For the text-containing cell, return its midpoint in [X, Y] coordinate format. 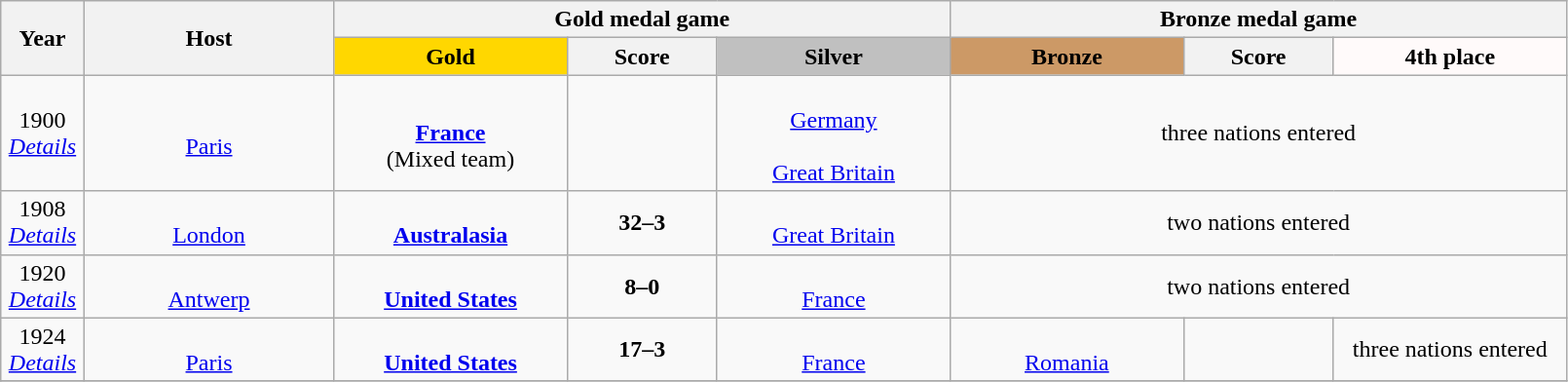
Gold [450, 57]
1924Details [43, 349]
8–0 [642, 286]
17–3 [642, 349]
Great Britain [834, 222]
GermanyGreat Britain [834, 133]
Silver [834, 57]
Gold medal game [643, 19]
Bronze [1067, 57]
Host [208, 38]
32–3 [642, 222]
France(Mixed team) [450, 133]
Australasia [450, 222]
1900Details [43, 133]
Bronze medal game [1258, 19]
Romania [1067, 349]
1920Details [43, 286]
Year [43, 38]
London [208, 222]
4th place [1450, 57]
Antwerp [208, 286]
1908Details [43, 222]
